Locate the cell with the specified text and output its [X, Y] center coordinate. 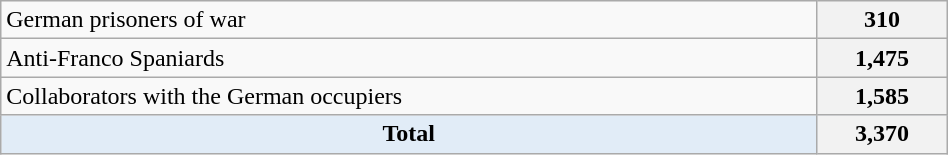
Anti-Franco Spaniards [409, 58]
310 [882, 20]
Collaborators with the German occupiers [409, 96]
Total [409, 134]
1,585 [882, 96]
1,475 [882, 58]
3,370 [882, 134]
German prisoners of war [409, 20]
